Identify which cell holds the provided text, then report its [X, Y] central coordinate. 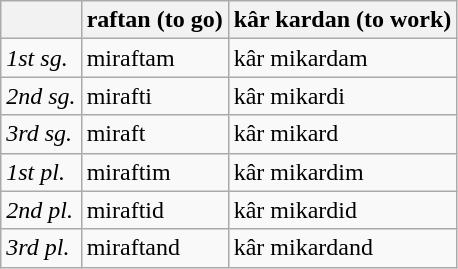
miraftam [154, 58]
miraft [154, 134]
kâr mikardam [342, 58]
kâr mikardid [342, 210]
miraftand [154, 248]
1st pl. [41, 172]
kâr mikardim [342, 172]
mirafti [154, 96]
2nd sg. [41, 96]
raftan (to go) [154, 20]
2nd pl. [41, 210]
miraftim [154, 172]
miraftid [154, 210]
3rd sg. [41, 134]
kâr mikard [342, 134]
kâr mikardand [342, 248]
kâr kardan (to work) [342, 20]
kâr mikardi [342, 96]
1st sg. [41, 58]
3rd pl. [41, 248]
